Output the (x, y) coordinate of the center of the cell containing the given text.  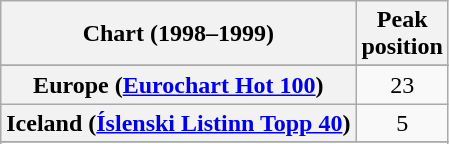
Iceland (Íslenski Listinn Topp 40) (178, 123)
Chart (1998–1999) (178, 34)
Peakposition (402, 34)
23 (402, 85)
5 (402, 123)
Europe (Eurochart Hot 100) (178, 85)
